Output the [X, Y] coordinate of the center of the cell containing the given text.  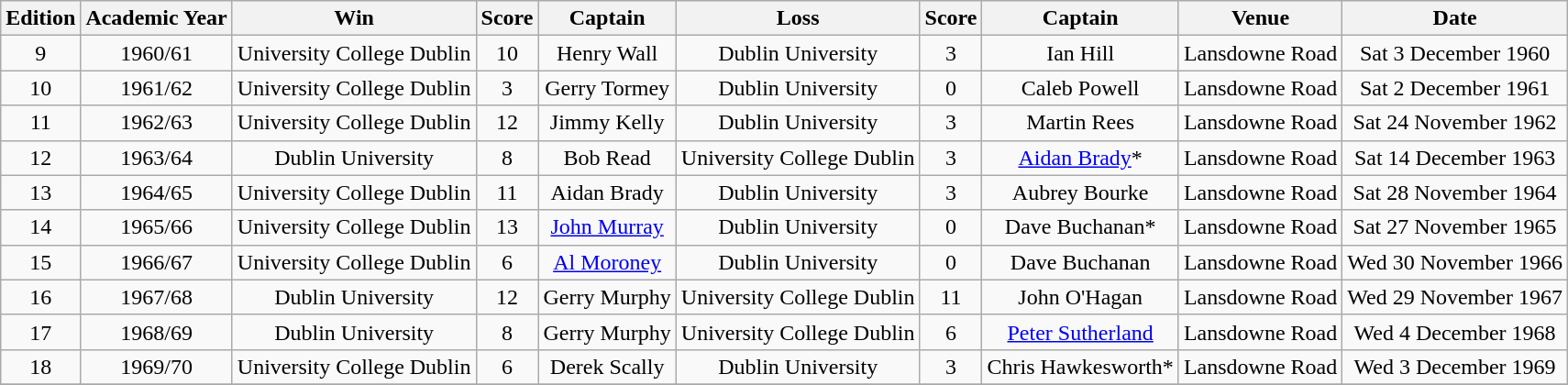
Loss [798, 18]
Win [354, 18]
Wed 3 December 1969 [1455, 367]
17 [40, 332]
Wed 29 November 1967 [1455, 297]
18 [40, 367]
1966/67 [156, 262]
9 [40, 53]
14 [40, 227]
Wed 30 November 1966 [1455, 262]
1968/69 [156, 332]
Al Moroney [607, 262]
Jimmy Kelly [607, 123]
Bob Read [607, 158]
15 [40, 262]
Martin Rees [1080, 123]
Sat 28 November 1964 [1455, 192]
Chris Hawkesworth* [1080, 367]
Edition [40, 18]
Date [1455, 18]
John Murray [607, 227]
1969/70 [156, 367]
Ian Hill [1080, 53]
16 [40, 297]
Dave Buchanan [1080, 262]
Dave Buchanan* [1080, 227]
1965/66 [156, 227]
Aubrey Bourke [1080, 192]
Peter Sutherland [1080, 332]
1962/63 [156, 123]
Derek Scally [607, 367]
Venue [1260, 18]
1967/68 [156, 297]
1963/64 [156, 158]
Gerry Tormey [607, 88]
Sat 3 December 1960 [1455, 53]
Sat 14 December 1963 [1455, 158]
Wed 4 December 1968 [1455, 332]
Caleb Powell [1080, 88]
Academic Year [156, 18]
1964/65 [156, 192]
Aidan Brady* [1080, 158]
Sat 27 November 1965 [1455, 227]
Henry Wall [607, 53]
Sat 2 December 1961 [1455, 88]
Aidan Brady [607, 192]
Sat 24 November 1962 [1455, 123]
John O'Hagan [1080, 297]
1960/61 [156, 53]
1961/62 [156, 88]
